Detect which cell encompasses the target text, then output its (x, y) center coordinate. 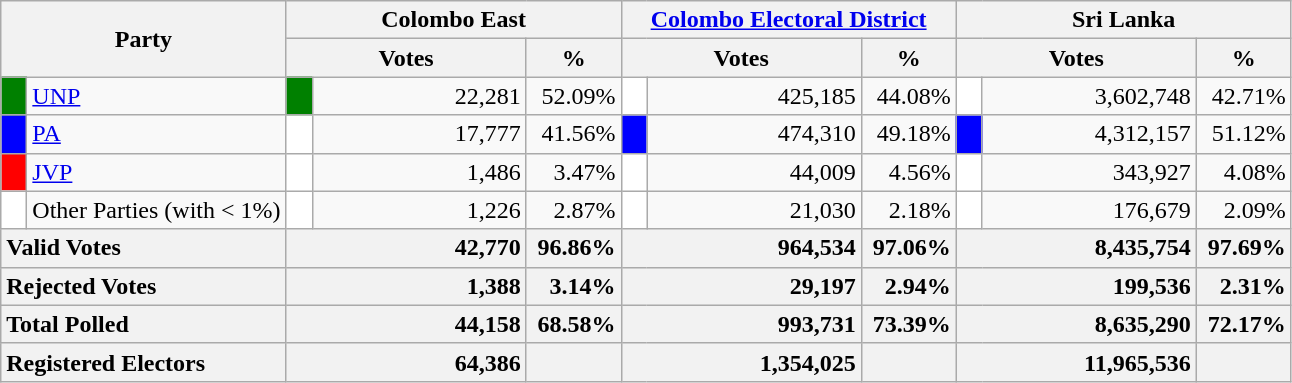
2.31% (1244, 286)
97.06% (908, 248)
11,965,536 (1076, 362)
21,030 (754, 210)
29,197 (741, 286)
1,354,025 (741, 362)
2.09% (1244, 210)
44,158 (406, 324)
68.58% (574, 324)
Party (144, 39)
8,435,754 (1076, 248)
44,009 (754, 172)
42,770 (406, 248)
2.94% (908, 286)
41.56% (574, 134)
425,185 (754, 96)
2.87% (574, 210)
1,226 (419, 210)
97.69% (1244, 248)
964,534 (741, 248)
1,486 (419, 172)
72.17% (1244, 324)
UNP (156, 96)
64,386 (406, 362)
17,777 (419, 134)
Sri Lanka (1124, 20)
49.18% (908, 134)
51.12% (1244, 134)
73.39% (908, 324)
Registered Electors (144, 362)
Rejected Votes (144, 286)
4,312,157 (1089, 134)
Other Parties (with < 1%) (156, 210)
52.09% (574, 96)
199,536 (1076, 286)
2.18% (908, 210)
Total Polled (144, 324)
22,281 (419, 96)
Colombo East (454, 20)
3.14% (574, 286)
993,731 (741, 324)
JVP (156, 172)
PA (156, 134)
4.08% (1244, 172)
1,388 (406, 286)
Colombo Electoral District (788, 20)
4.56% (908, 172)
96.86% (574, 248)
44.08% (908, 96)
3,602,748 (1089, 96)
42.71% (1244, 96)
343,927 (1089, 172)
Valid Votes (144, 248)
474,310 (754, 134)
3.47% (574, 172)
176,679 (1089, 210)
8,635,290 (1076, 324)
